Identify which cell holds the provided text, then report its (x, y) central coordinate. 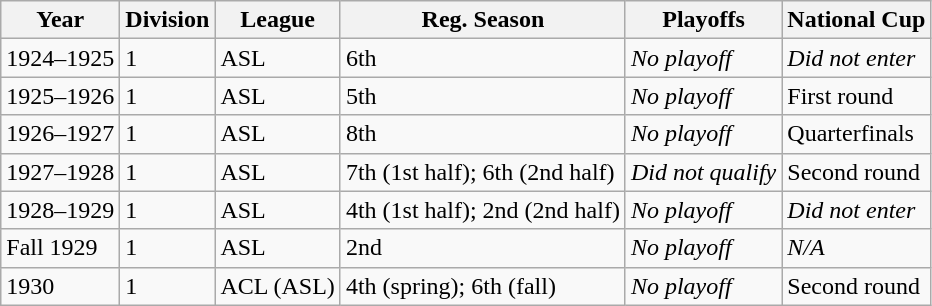
N/A (856, 248)
5th (482, 96)
Quarterfinals (856, 134)
First round (856, 96)
Did not qualify (703, 172)
8th (482, 134)
1930 (60, 286)
Reg. Season (482, 20)
Year (60, 20)
1927–1928 (60, 172)
Division (168, 20)
1928–1929 (60, 210)
1926–1927 (60, 134)
National Cup (856, 20)
7th (1st half); 6th (2nd half) (482, 172)
4th (1st half); 2nd (2nd half) (482, 210)
Playoffs (703, 20)
2nd (482, 248)
1925–1926 (60, 96)
Fall 1929 (60, 248)
League (278, 20)
ACL (ASL) (278, 286)
1924–1925 (60, 58)
6th (482, 58)
4th (spring); 6th (fall) (482, 286)
